Provide the (X, Y) coordinate of the cell's center where the given text is located.  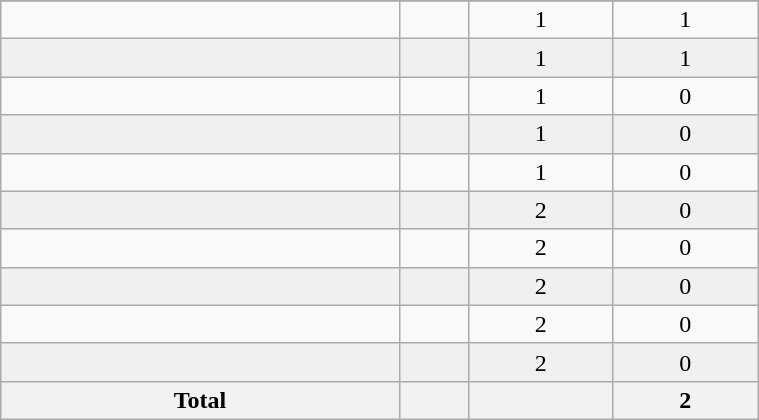
Total (200, 400)
